From the cell containing the given text, extract its center point as [x, y] coordinate. 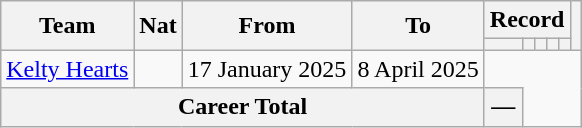
Record [527, 20]
— [503, 107]
Nat [158, 26]
Career Total [243, 107]
Team [68, 26]
8 April 2025 [418, 69]
From [267, 26]
17 January 2025 [267, 69]
To [418, 26]
Kelty Hearts [68, 69]
